Extract the (x, y) coordinate from the center of the cell holding the provided text.  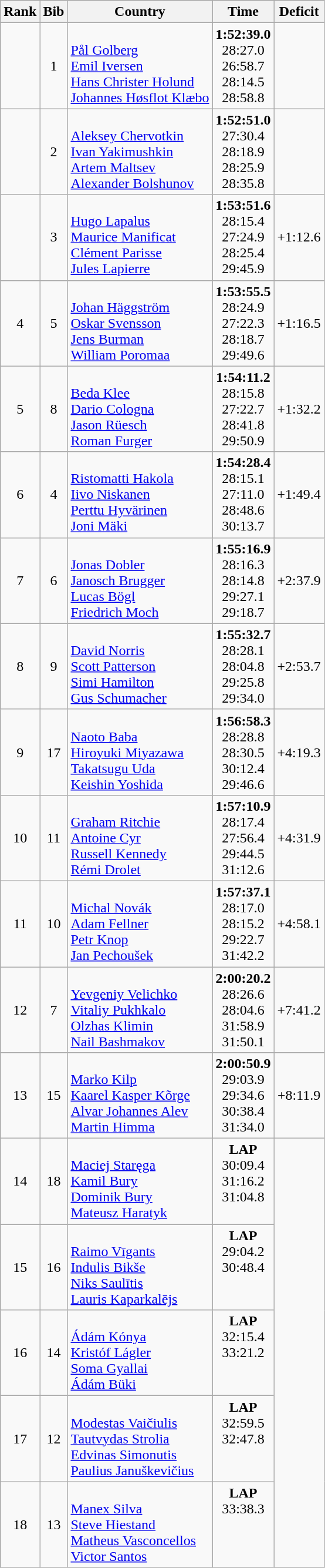
Michal NovákAdam FellnerPetr KnopJan Pechoušek (140, 924)
Graham RitchieAntoine CyrRussell KennedyRémi Drolet (140, 838)
2 (54, 152)
Deficit (299, 12)
Jonas DoblerJanosch BruggerLucas BöglFriedrich Moch (140, 580)
1:54:11.228:15.827:22.728:41.829:50.9 (243, 409)
LAP32:59.532:47.8 (243, 1439)
LAP30:09.431:16.231:04.8 (243, 1181)
1:57:37.128:17.028:15.229:22.731:42.2 (243, 924)
Hugo LapalusMaurice ManificatClément ParisseJules Lapierre (140, 237)
1:52:51.027:30.428:18.928:25.928:35.8 (243, 152)
+2:53.7 (299, 666)
Country (140, 12)
Raimo VīgantsIndulis BikšeNiks SaulītisLauris Kaparkalējs (140, 1267)
Marko KilpKaarel Kasper KõrgeAlvar Johannes AlevMartin Himma (140, 1096)
2:00:50.929:03.929:34.630:38.431:34.0 (243, 1096)
+1:12.6 (299, 237)
LAP29:04.230:48.4 (243, 1267)
Time (243, 12)
+7:41.2 (299, 1010)
Yevgeniy VelichkoVitaliy PukhkaloOlzhas KliminNail Bashmakov (140, 1010)
Pål GolbergEmil IversenHans Christer HolundJohannes Høsflot Klæbo (140, 66)
Maciej StaręgaKamil BuryDominik BuryMateusz Haratyk (140, 1181)
LAP33:38.3 (243, 1525)
David NorrisScott PattersonSimi HamiltonGus Schumacher (140, 666)
Johan HäggströmOskar SvenssonJens BurmanWilliam Poromaa (140, 323)
3 (54, 237)
Aleksey ChervotkinIvan YakimushkinArtem MaltsevAlexander Bolshunov (140, 152)
Rank (20, 12)
+4:19.3 (299, 752)
1:54:28.428:15.127:11.028:48.630:13.7 (243, 495)
1:57:10.928:17.427:56.429:44.531:12.6 (243, 838)
1 (54, 66)
Modestas VaičiulisTautvydas StroliaEdvinas SimonutisPaulius Januškevičius (140, 1439)
1:55:32.728:28.128:04.829:25.829:34.0 (243, 666)
1:55:16.928:16.328:14.829:27.129:18.7 (243, 580)
+4:31.9 (299, 838)
Ádám KónyaKristóf LáglerSoma GyallaiÁdám Büki (140, 1353)
1:56:58.328:28.828:30.530:12.429:46.6 (243, 752)
+1:49.4 (299, 495)
+8:11.9 (299, 1096)
Bib (54, 12)
2:00:20.228:26.628:04.631:58.931:50.1 (243, 1010)
+2:37.9 (299, 580)
1:53:51.628:15.427:24.928:25.429:45.9 (243, 237)
LAP32:15.433:21.2 (243, 1353)
+4:58.1 (299, 924)
1:52:39.028:27.026:58.728:14.528:58.8 (243, 66)
+1:16.5 (299, 323)
Naoto BabaHiroyuki MiyazawaTakatsugu UdaKeishin Yoshida (140, 752)
+1:32.2 (299, 409)
Ristomatti HakolaIivo NiskanenPerttu HyvärinenJoni Mäki (140, 495)
Manex SilvaSteve HiestandMatheus VasconcellosVictor Santos (140, 1525)
Beda KleeDario ColognaJason RüeschRoman Furger (140, 409)
1:53:55.528:24.927:22.328:18.729:49.6 (243, 323)
